From the cell containing the given text, extract its center point as (X, Y) coordinate. 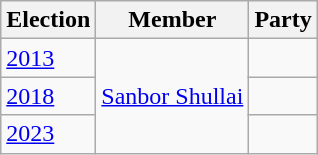
2013 (48, 58)
2023 (48, 134)
Sanbor Shullai (172, 96)
Party (283, 20)
Member (172, 20)
Election (48, 20)
2018 (48, 96)
